Capture the cell that displays the provided text and extract its (x, y) central coordinate. 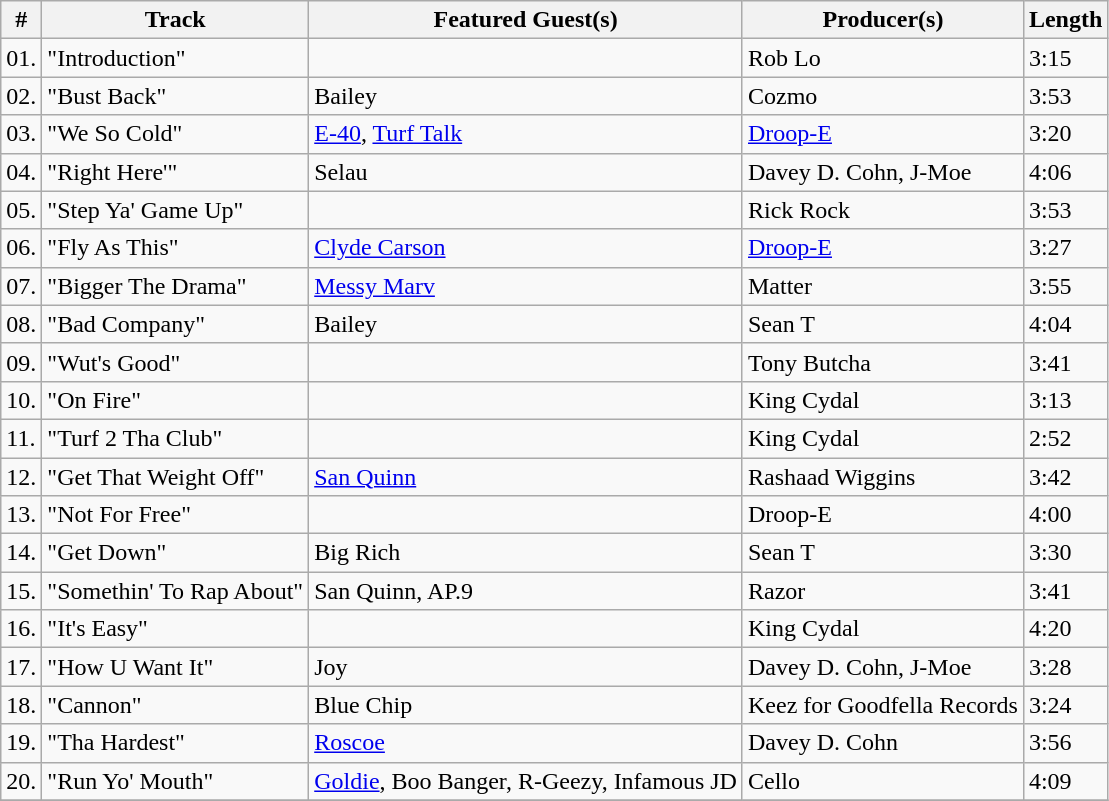
"Step Ya' Game Up" (176, 210)
"Bigger The Drama" (176, 286)
19. (22, 743)
3:15 (1065, 58)
3:30 (1065, 553)
10. (22, 400)
Length (1065, 20)
4:06 (1065, 172)
"Turf 2 Tha Club" (176, 438)
Matter (882, 286)
Featured Guest(s) (526, 20)
"Cannon" (176, 705)
"On Fire" (176, 400)
E-40, Turf Talk (526, 134)
Rick Rock (882, 210)
Tony Butcha (882, 362)
2:52 (1065, 438)
San Quinn (526, 477)
"Fly As This" (176, 248)
"Wut's Good" (176, 362)
"Not For Free" (176, 515)
Keez for Goodfella Records (882, 705)
4:20 (1065, 629)
08. (22, 324)
3:20 (1065, 134)
13. (22, 515)
14. (22, 553)
16. (22, 629)
Razor (882, 591)
"Somethin' To Rap About" (176, 591)
Producer(s) (882, 20)
4:09 (1065, 781)
"Get That Weight Off" (176, 477)
Track (176, 20)
4:00 (1065, 515)
"Run Yo' Mouth" (176, 781)
3:24 (1065, 705)
3:28 (1065, 667)
02. (22, 96)
Rob Lo (882, 58)
Joy (526, 667)
"Bad Company" (176, 324)
Davey D. Cohn (882, 743)
# (22, 20)
Big Rich (526, 553)
3:55 (1065, 286)
Rashaad Wiggins (882, 477)
"How U Want It" (176, 667)
Messy Marv (526, 286)
3:27 (1065, 248)
05. (22, 210)
17. (22, 667)
20. (22, 781)
01. (22, 58)
06. (22, 248)
"We So Cold" (176, 134)
Cozmo (882, 96)
"Get Down" (176, 553)
3:13 (1065, 400)
Blue Chip (526, 705)
Clyde Carson (526, 248)
3:56 (1065, 743)
15. (22, 591)
3:42 (1065, 477)
Roscoe (526, 743)
11. (22, 438)
12. (22, 477)
18. (22, 705)
"Right Here'" (176, 172)
"It's Easy" (176, 629)
07. (22, 286)
09. (22, 362)
Goldie, Boo Banger, R-Geezy, Infamous JD (526, 781)
"Tha Hardest" (176, 743)
4:04 (1065, 324)
03. (22, 134)
04. (22, 172)
"Bust Back" (176, 96)
"Introduction" (176, 58)
Selau (526, 172)
Cello (882, 781)
San Quinn, AP.9 (526, 591)
